Provide the (x, y) coordinate of the cell's center where the given text is located.  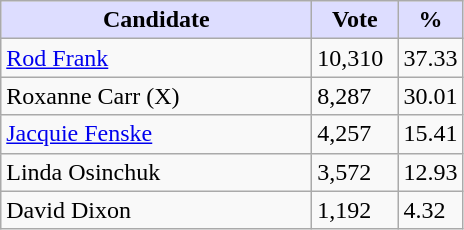
Jacquie Fenske (156, 134)
1,192 (355, 210)
12.93 (430, 172)
Candidate (156, 20)
4.32 (430, 210)
15.41 (430, 134)
% (430, 20)
30.01 (430, 96)
David Dixon (156, 210)
Roxanne Carr (X) (156, 96)
10,310 (355, 58)
Vote (355, 20)
37.33 (430, 58)
Linda Osinchuk (156, 172)
Rod Frank (156, 58)
3,572 (355, 172)
8,287 (355, 96)
4,257 (355, 134)
